Return the [X, Y] coordinate for the center point of the cell that contains the specified text.  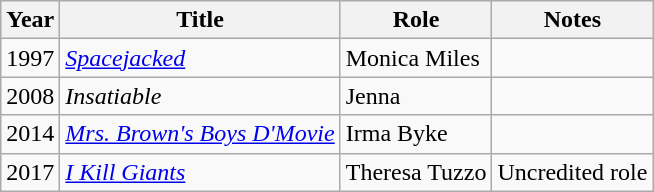
Title [200, 20]
Jenna [416, 96]
Uncredited role [572, 172]
Insatiable [200, 96]
2008 [30, 96]
Role [416, 20]
I Kill Giants [200, 172]
2014 [30, 134]
Notes [572, 20]
Year [30, 20]
Mrs. Brown's Boys D'Movie [200, 134]
Monica Miles [416, 58]
Irma Byke [416, 134]
1997 [30, 58]
2017 [30, 172]
Theresa Tuzzo [416, 172]
Spacejacked [200, 58]
